Extract the (X, Y) coordinate from the center of the cell holding the provided text.  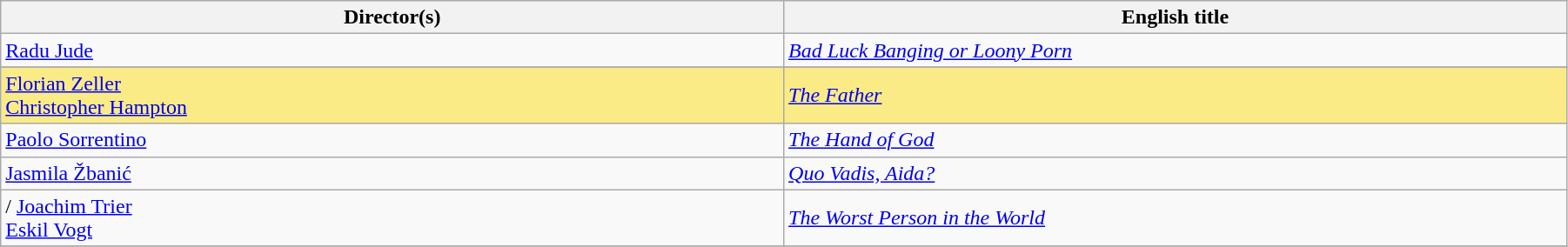
Bad Luck Banging or Loony Porn (1176, 50)
Paolo Sorrentino (392, 140)
Jasmila Žbanić (392, 173)
The Worst Person in the World (1176, 217)
The Hand of God (1176, 140)
Florian Zeller Christopher Hampton (392, 96)
Quo Vadis, Aida? (1176, 173)
Director(s) (392, 17)
The Father (1176, 96)
English title (1176, 17)
/ Joachim Trier Eskil Vogt (392, 217)
Radu Jude (392, 50)
